Pinpoint the cell where the given text exists, returning its (x, y) midpoint coordinate. 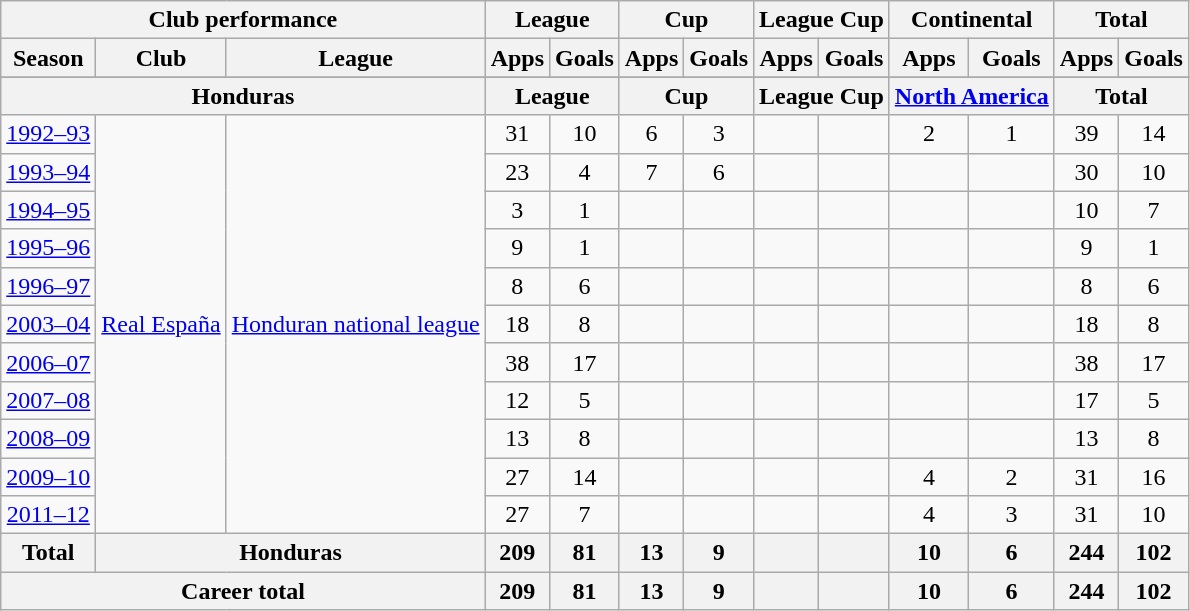
Real España (161, 324)
Honduran national league (356, 324)
2006–07 (48, 362)
1993–94 (48, 172)
23 (517, 172)
2007–08 (48, 400)
Club performance (243, 20)
2003–04 (48, 324)
1992–93 (48, 134)
North America (972, 96)
2008–09 (48, 438)
Season (48, 58)
16 (1154, 477)
12 (517, 400)
30 (1086, 172)
1996–97 (48, 286)
1995–96 (48, 248)
Continental (972, 20)
2009–10 (48, 477)
2011–12 (48, 515)
Career total (243, 591)
1994–95 (48, 210)
Club (161, 58)
39 (1086, 134)
